Identify which cell holds the provided text, then report its [x, y] central coordinate. 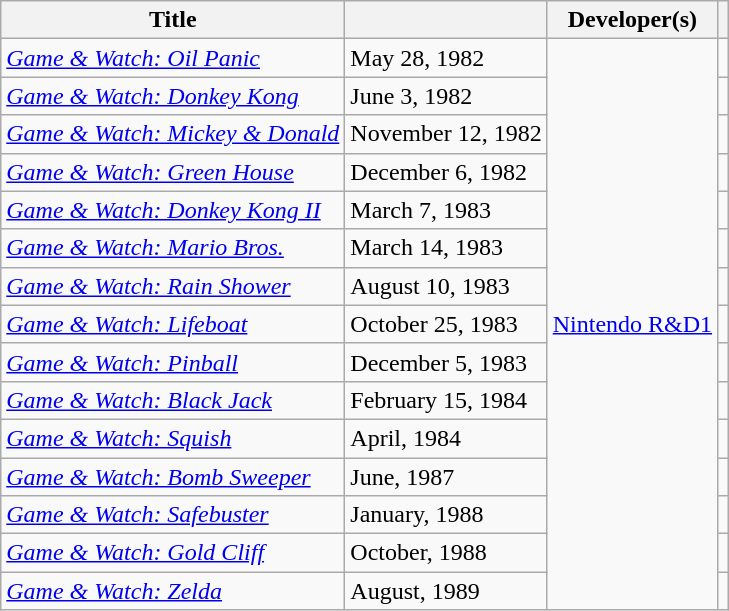
Game & Watch: Bomb Sweeper [173, 477]
Game & Watch: Squish [173, 438]
May 28, 1982 [446, 58]
Title [173, 20]
January, 1988 [446, 515]
August 10, 1983 [446, 286]
October 25, 1983 [446, 324]
Game & Watch: Gold Cliff [173, 553]
December 5, 1983 [446, 362]
Game & Watch: Green House [173, 172]
June, 1987 [446, 477]
Game & Watch: Mickey & Donald [173, 134]
Game & Watch: Lifeboat [173, 324]
Game & Watch: Pinball [173, 362]
Game & Watch: Donkey Kong [173, 96]
Game & Watch: Safebuster [173, 515]
Game & Watch: Zelda [173, 591]
November 12, 1982 [446, 134]
Game & Watch: Black Jack [173, 400]
Developer(s) [632, 20]
March 14, 1983 [446, 248]
Game & Watch: Oil Panic [173, 58]
June 3, 1982 [446, 96]
Nintendo R&D1 [632, 324]
March 7, 1983 [446, 210]
August, 1989 [446, 591]
Game & Watch: Donkey Kong II [173, 210]
December 6, 1982 [446, 172]
Game & Watch: Mario Bros. [173, 248]
October, 1988 [446, 553]
Game & Watch: Rain Shower [173, 286]
February 15, 1984 [446, 400]
April, 1984 [446, 438]
